Provide the (x, y) coordinate of the cell's center where the given text is located.  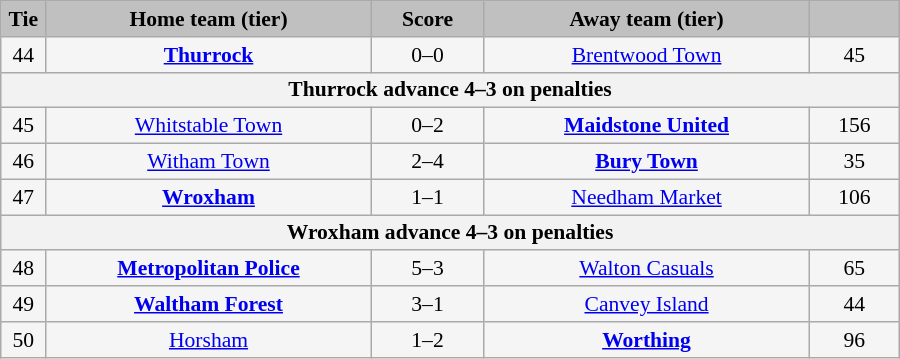
106 (854, 197)
0–2 (427, 126)
Tie (24, 19)
Wroxham (209, 197)
Needham Market (647, 197)
2–4 (427, 162)
Wroxham advance 4–3 on penalties (450, 233)
Whitstable Town (209, 126)
Thurrock advance 4–3 on penalties (450, 90)
Score (427, 19)
0–0 (427, 55)
48 (24, 269)
46 (24, 162)
5–3 (427, 269)
49 (24, 304)
156 (854, 126)
1–2 (427, 340)
3–1 (427, 304)
Worthing (647, 340)
Away team (tier) (647, 19)
Metropolitan Police (209, 269)
Walton Casuals (647, 269)
Waltham Forest (209, 304)
Witham Town (209, 162)
Home team (tier) (209, 19)
65 (854, 269)
35 (854, 162)
50 (24, 340)
96 (854, 340)
Canvey Island (647, 304)
Thurrock (209, 55)
Bury Town (647, 162)
Horsham (209, 340)
1–1 (427, 197)
Maidstone United (647, 126)
Brentwood Town (647, 55)
47 (24, 197)
